Extract the [x, y] coordinate from the center of the cell holding the provided text.  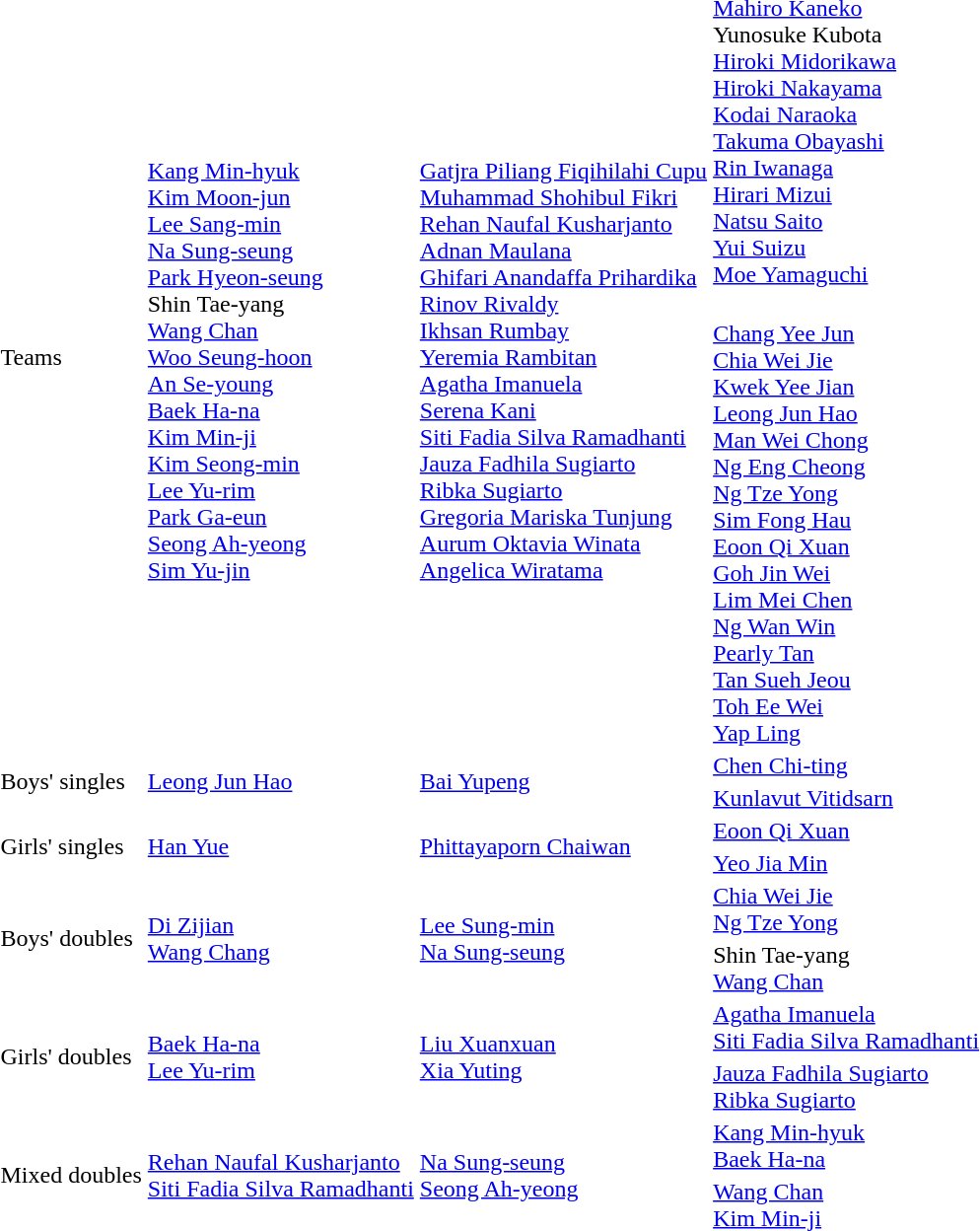
Leong Jun Hao [280, 781]
Lee Sung-min Na Sung-seung [563, 939]
Bai Yupeng [563, 781]
Baek Ha-na Lee Yu-rim [280, 1057]
Phittayaporn Chaiwan [563, 846]
Han Yue [280, 846]
Liu Xuanxuan Xia Yuting [563, 1057]
Di Zijian Wang Chang [280, 939]
